Capture the cell that displays the provided text and extract its (X, Y) central coordinate. 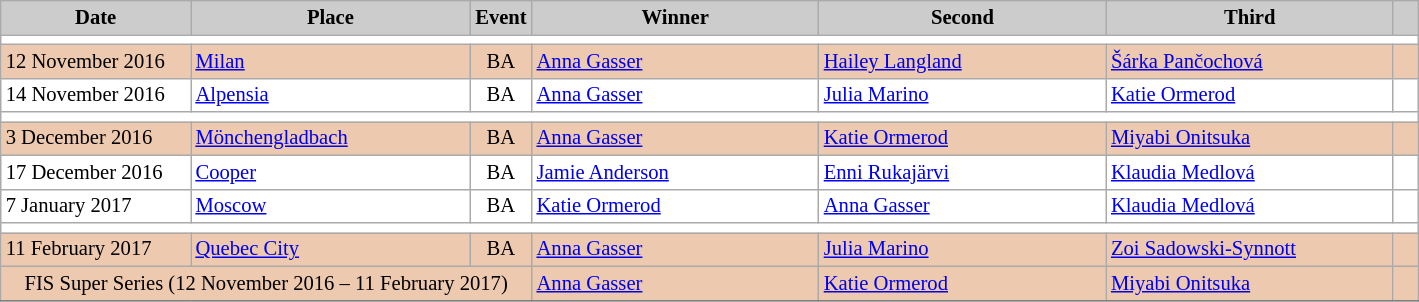
Moscow (330, 206)
Event (500, 17)
Cooper (330, 172)
Jamie Anderson (676, 172)
Winner (676, 17)
Mönchengladbach (330, 138)
3 December 2016 (96, 138)
Enni Rukajärvi (962, 172)
Place (330, 17)
Milan (330, 61)
Quebec City (330, 249)
14 November 2016 (96, 95)
17 December 2016 (96, 172)
7 January 2017 (96, 206)
12 November 2016 (96, 61)
FIS Super Series (12 November 2016 – 11 February 2017) (266, 283)
Date (96, 17)
Second (962, 17)
Šárka Pančochová (1250, 61)
Hailey Langland (962, 61)
Alpensia (330, 95)
Zoi Sadowski-Synnott (1250, 249)
Third (1250, 17)
11 February 2017 (96, 249)
